Scan for the cell matching the given text and deliver its [x, y] coordinate at center. 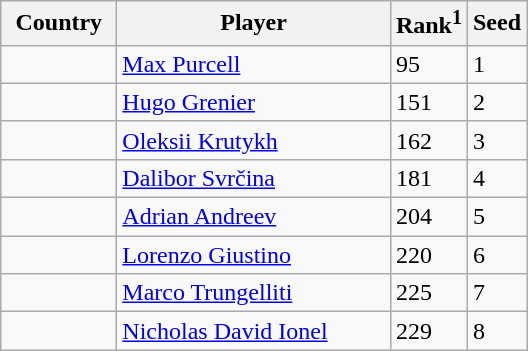
5 [496, 217]
204 [428, 217]
229 [428, 331]
220 [428, 255]
7 [496, 293]
Max Purcell [254, 64]
6 [496, 255]
Country [59, 24]
Lorenzo Giustino [254, 255]
Seed [496, 24]
Adrian Andreev [254, 217]
Oleksii Krutykh [254, 140]
Dalibor Svrčina [254, 178]
4 [496, 178]
1 [496, 64]
151 [428, 102]
225 [428, 293]
Nicholas David Ionel [254, 331]
Marco Trungelliti [254, 293]
Rank1 [428, 24]
Player [254, 24]
2 [496, 102]
8 [496, 331]
3 [496, 140]
95 [428, 64]
Hugo Grenier [254, 102]
162 [428, 140]
181 [428, 178]
